Determine the [X, Y] coordinate at the center of the cell enclosing the given text.  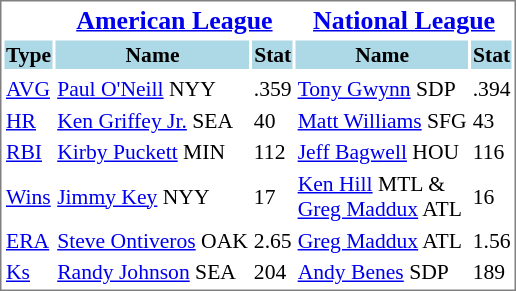
116 [492, 152]
Steve Ontiveros OAK [153, 240]
2.65 [272, 240]
40 [272, 120]
HR [28, 120]
Wins [28, 197]
Ks [28, 272]
Matt Williams SFG [382, 120]
1.56 [492, 240]
Jimmy Key NYY [153, 197]
Jeff Bagwell HOU [382, 152]
.359 [272, 89]
204 [272, 272]
Kirby Puckett MIN [153, 152]
Andy Benes SDP [382, 272]
AVG [28, 89]
Paul O'Neill NYY [153, 89]
189 [492, 272]
ERA [28, 240]
17 [272, 197]
National League [404, 20]
American League [174, 20]
112 [272, 152]
.394 [492, 89]
Greg Maddux ATL [382, 240]
RBI [28, 152]
Type [28, 54]
Ken Hill MTL & Greg Maddux ATL [382, 197]
Tony Gwynn SDP [382, 89]
43 [492, 120]
16 [492, 197]
Ken Griffey Jr. SEA [153, 120]
Randy Johnson SEA [153, 272]
